Search for the cell housing the specified text and yield its [x, y] center coordinate. 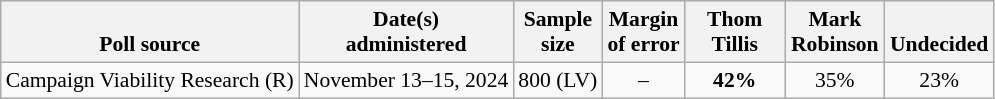
35% [835, 80]
November 13–15, 2024 [406, 80]
ThomTillis [735, 32]
Marginof error [643, 32]
Undecided [939, 32]
42% [735, 80]
Campaign Viability Research (R) [150, 80]
Samplesize [558, 32]
23% [939, 80]
– [643, 80]
Poll source [150, 32]
800 (LV) [558, 80]
Date(s)administered [406, 32]
MarkRobinson [835, 32]
